Return the [X, Y] coordinate for the center point of the cell that contains the specified text.  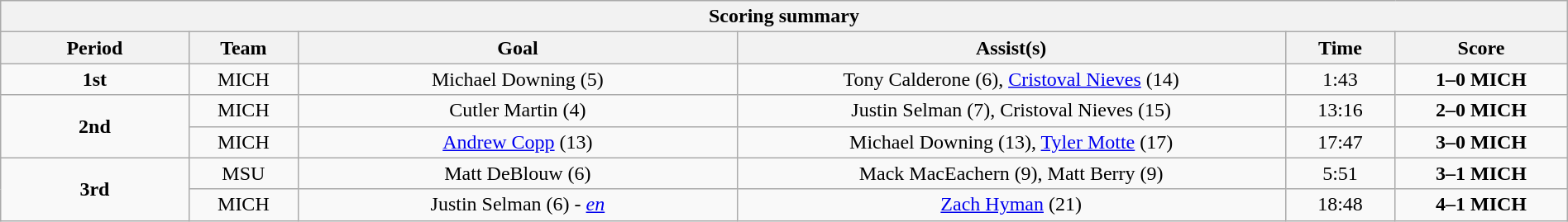
Team [243, 48]
3rd [94, 189]
Michael Downing (5) [518, 79]
13:16 [1340, 111]
Scoring summary [784, 17]
3–0 MICH [1481, 142]
17:47 [1340, 142]
5:51 [1340, 173]
Assist(s) [1011, 48]
2–0 MICH [1481, 111]
3–1 MICH [1481, 173]
Andrew Copp (13) [518, 142]
Michael Downing (13), Tyler Motte (17) [1011, 142]
Zach Hyman (21) [1011, 205]
MSU [243, 173]
Goal [518, 48]
1:43 [1340, 79]
Matt DeBlouw (6) [518, 173]
Period [94, 48]
Tony Calderone (6), Cristoval Nieves (14) [1011, 79]
Mack MacEachern (9), Matt Berry (9) [1011, 173]
1st [94, 79]
Score [1481, 48]
4–1 MICH [1481, 205]
Justin Selman (7), Cristoval Nieves (15) [1011, 111]
2nd [94, 126]
Time [1340, 48]
1–0 MICH [1481, 79]
Cutler Martin (4) [518, 111]
Justin Selman (6) - en [518, 205]
18:48 [1340, 205]
